Identify which cell holds the provided text, then report its (x, y) central coordinate. 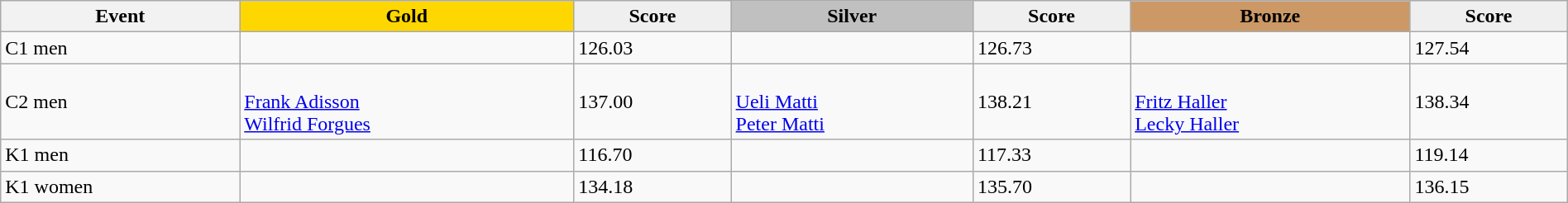
138.34 (1489, 101)
136.15 (1489, 186)
134.18 (653, 186)
Silver (852, 17)
Gold (407, 17)
Frank AdissonWilfrid Forgues (407, 101)
126.03 (653, 48)
117.33 (1051, 155)
138.21 (1051, 101)
Ueli MattiPeter Matti (852, 101)
C2 men (121, 101)
135.70 (1051, 186)
K1 men (121, 155)
116.70 (653, 155)
119.14 (1489, 155)
Event (121, 17)
Fritz HallerLecky Haller (1270, 101)
126.73 (1051, 48)
K1 women (121, 186)
137.00 (653, 101)
C1 men (121, 48)
Bronze (1270, 17)
127.54 (1489, 48)
